Return [X, Y] of the center of cell containing provided text 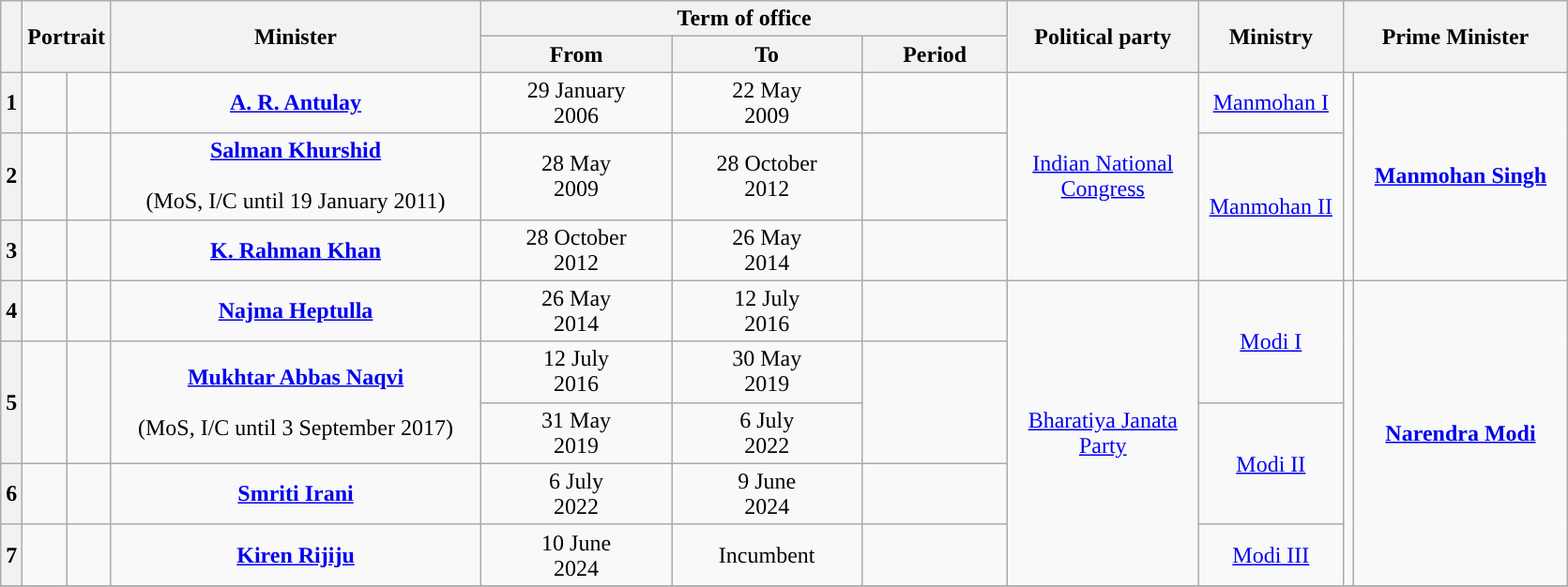
Modi I [1271, 341]
31 May2019 [576, 433]
Kiren Rijiju [295, 555]
2 [11, 176]
Political party [1104, 37]
9 June2024 [768, 493]
Manmohan Singh [1460, 176]
Modi II [1271, 463]
Incumbent [768, 555]
Bharatiya Janata Party [1104, 433]
To [768, 54]
4 [11, 311]
Smriti Irani [295, 493]
Modi III [1271, 555]
10 June2024 [576, 555]
A. R. Antulay [295, 103]
1 [11, 103]
Term of office [745, 19]
Manmohan I [1271, 103]
29 January2006 [576, 103]
Portrait [67, 37]
Indian National Congress [1104, 176]
7 [11, 555]
5 [11, 402]
From [576, 54]
3 [11, 249]
28 May2009 [576, 176]
22 May2009 [768, 103]
K. Rahman Khan [295, 249]
Prime Minister [1455, 37]
Minister [295, 37]
Najma Heptulla [295, 311]
30 May2019 [768, 371]
6 [11, 493]
Ministry [1271, 37]
Mukhtar Abbas Naqvi(MoS, I/C until 3 September 2017) [295, 402]
Salman Khurshid(MoS, I/C until 19 January 2011) [295, 176]
Period [935, 54]
Manmohan II [1271, 206]
Narendra Modi [1460, 433]
